Identify which cell holds the provided text, then report its [X, Y] central coordinate. 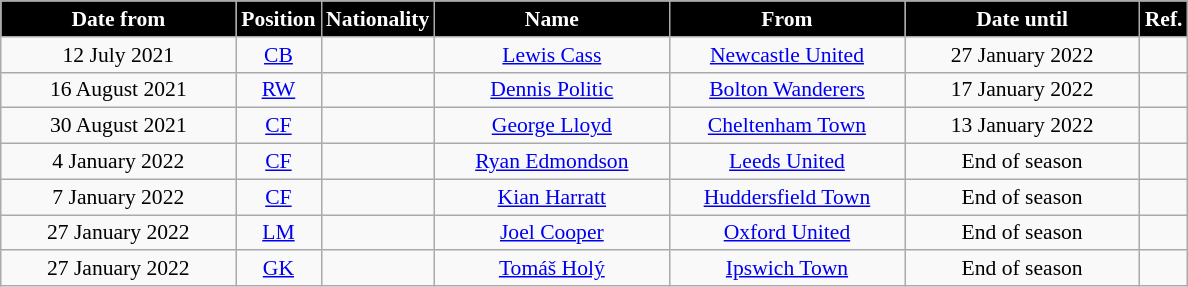
4 January 2022 [118, 162]
From [786, 19]
30 August 2021 [118, 126]
Ipswich Town [786, 269]
Date from [118, 19]
Name [552, 19]
Nationality [378, 19]
Tomáš Holý [552, 269]
Kian Harratt [552, 197]
Date until [1022, 19]
Ref. [1164, 19]
Cheltenham Town [786, 126]
CB [278, 55]
LM [278, 233]
16 August 2021 [118, 90]
Leeds United [786, 162]
13 January 2022 [1022, 126]
Joel Cooper [552, 233]
GK [278, 269]
12 July 2021 [118, 55]
Lewis Cass [552, 55]
RW [278, 90]
Oxford United [786, 233]
Position [278, 19]
Newcastle United [786, 55]
7 January 2022 [118, 197]
Huddersfield Town [786, 197]
Dennis Politic [552, 90]
17 January 2022 [1022, 90]
Ryan Edmondson [552, 162]
George Lloyd [552, 126]
Bolton Wanderers [786, 90]
